Output the (x, y) coordinate of the center of the cell containing the given text.  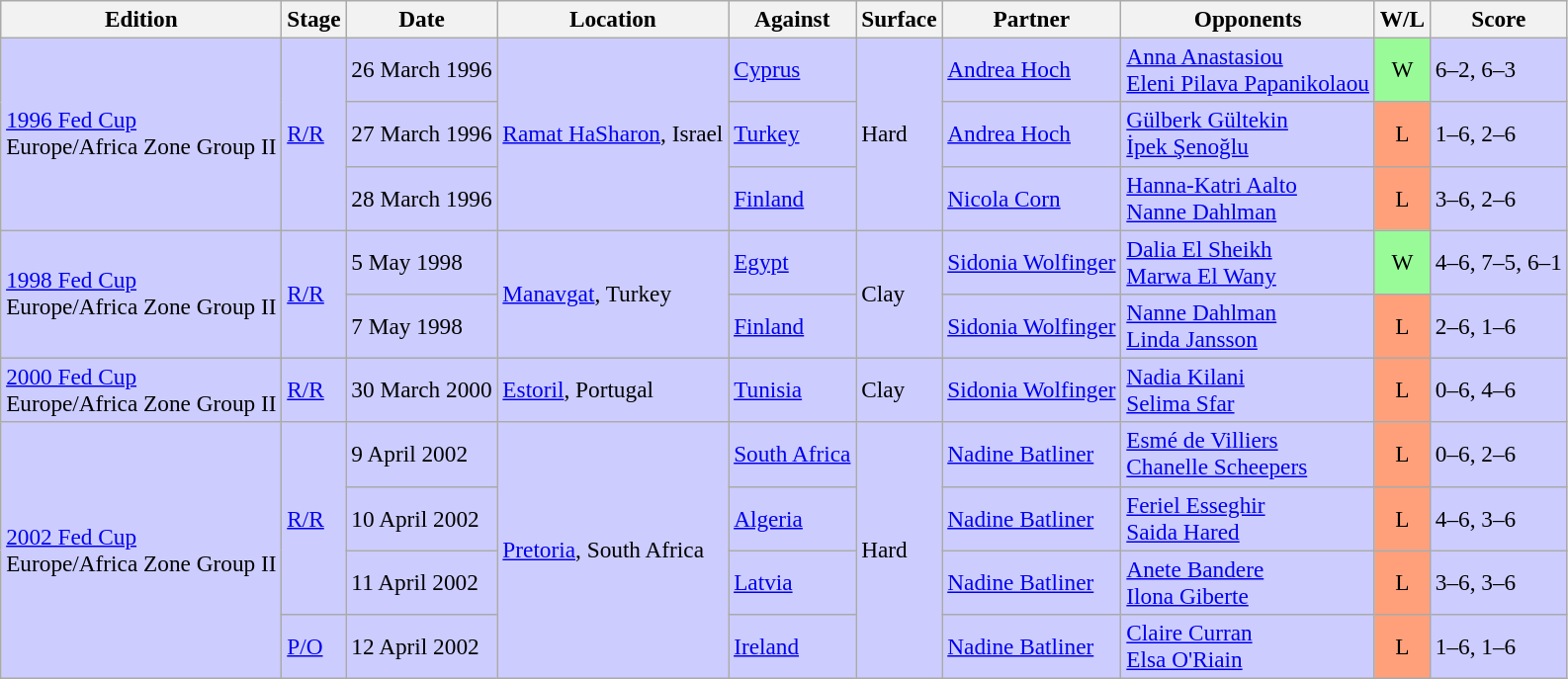
1996 Fed Cup Europe/Africa Zone Group II (141, 133)
2–6, 1–6 (1499, 326)
Egypt (793, 261)
Manavgat, Turkey (613, 294)
1–6, 1–6 (1499, 646)
Dalia El Sheikh Marwa El Wany (1248, 261)
Stage (314, 19)
Surface (900, 19)
28 March 1996 (421, 198)
4–6, 7–5, 6–1 (1499, 261)
Claire Curran Elsa O'Riain (1248, 646)
Opponents (1248, 19)
6–2, 6–3 (1499, 69)
Esmé de Villiers Chanelle Scheepers (1248, 455)
Turkey (793, 134)
Tunisia (793, 389)
2002 Fed Cup Europe/Africa Zone Group II (141, 550)
4–6, 3–6 (1499, 518)
Hanna-Katri Aalto Nanne Dahlman (1248, 198)
Algeria (793, 518)
26 March 1996 (421, 69)
Anete Bandere Ilona Giberte (1248, 581)
Nadia Kilani Selima Sfar (1248, 389)
Feriel Esseghir Saida Hared (1248, 518)
Gülberk Gültekin İpek Şenoğlu (1248, 134)
0–6, 2–6 (1499, 455)
11 April 2002 (421, 581)
0–6, 4–6 (1499, 389)
Estoril, Portugal (613, 389)
Location (613, 19)
Cyprus (793, 69)
Pretoria, South Africa (613, 550)
Latvia (793, 581)
South Africa (793, 455)
30 March 2000 (421, 389)
27 March 1996 (421, 134)
Partner (1032, 19)
Anna Anastasiou Eleni Pilava Papanikolaou (1248, 69)
1–6, 2–6 (1499, 134)
12 April 2002 (421, 646)
Ireland (793, 646)
P/O (314, 646)
2000 Fed Cup Europe/Africa Zone Group II (141, 389)
3–6, 2–6 (1499, 198)
Nicola Corn (1032, 198)
Ramat HaSharon, Israel (613, 133)
1998 Fed Cup Europe/Africa Zone Group II (141, 294)
5 May 1998 (421, 261)
10 April 2002 (421, 518)
9 April 2002 (421, 455)
Edition (141, 19)
7 May 1998 (421, 326)
Against (793, 19)
Nanne Dahlman Linda Jansson (1248, 326)
Date (421, 19)
3–6, 3–6 (1499, 581)
Score (1499, 19)
W/L (1402, 19)
